From the cell containing the given text, extract its center point as (x, y) coordinate. 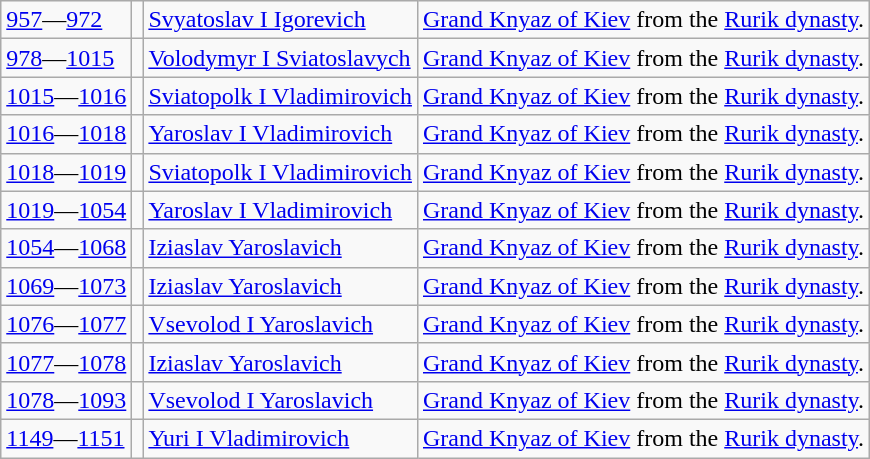
Svyatoslav I Igorevich (280, 20)
Yuri I Vladimirovich (280, 438)
1149—1151 (66, 438)
1078—1093 (66, 400)
1018—1019 (66, 172)
1015—1016 (66, 96)
1077—1078 (66, 362)
1069—1073 (66, 286)
Volodymyr I Sviatoslavych (280, 58)
978—1015 (66, 58)
1076—1077 (66, 324)
1054—1068 (66, 248)
1019—1054 (66, 210)
957—972 (66, 20)
1016—1018 (66, 134)
